Return (x, y) of the center of cell containing provided text 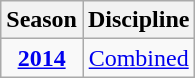
Combined (138, 58)
Discipline (138, 20)
2014 (42, 58)
Season (42, 20)
